Scan for the cell matching the given text and deliver its [X, Y] coordinate at center. 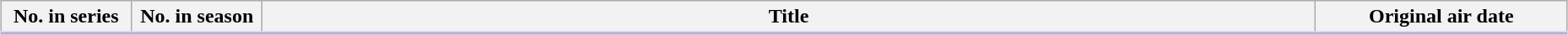
Title [788, 17]
Original air date [1441, 17]
No. in season [197, 17]
No. in series [66, 17]
